Capture the cell that displays the provided text and extract its [x, y] central coordinate. 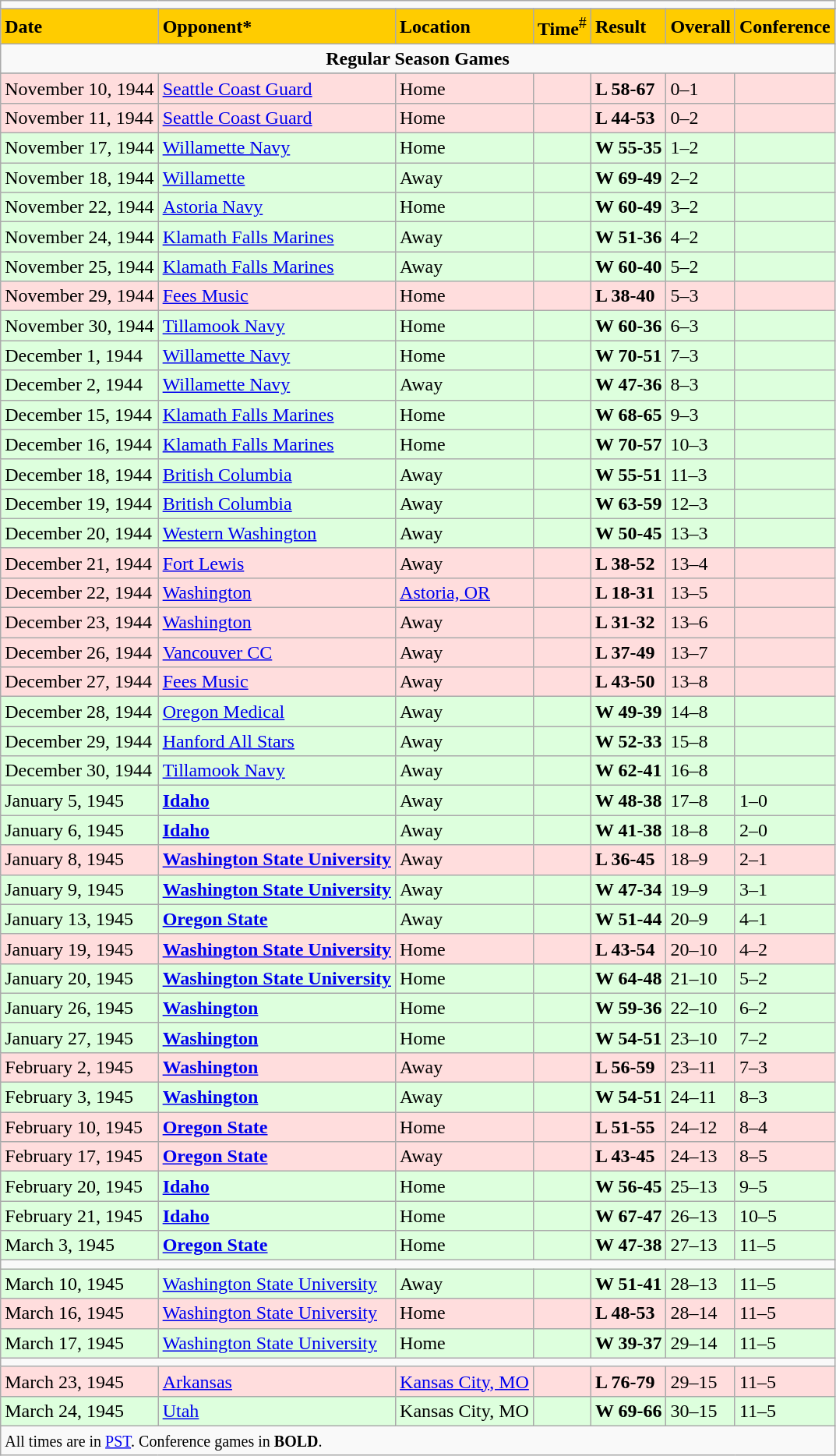
27–13 [700, 1246]
24–12 [700, 1127]
8–5 [785, 1157]
All times are in PST. Conference games in BOLD. [418, 1440]
2–2 [700, 178]
Vancouver CC [277, 652]
W 55-35 [628, 148]
Astoria, OR [464, 592]
W 60-36 [628, 326]
L 18-31 [628, 592]
15–8 [700, 741]
20–9 [700, 919]
Overall [700, 27]
January 20, 1945 [79, 978]
28–14 [700, 1313]
W 55-51 [628, 474]
6–3 [700, 326]
9–3 [700, 415]
25–13 [700, 1186]
W 52-33 [628, 741]
W 51-36 [628, 237]
L 58-67 [628, 88]
February 21, 1945 [79, 1216]
24–11 [700, 1097]
16–8 [700, 771]
November 29, 1944 [79, 296]
14–8 [700, 712]
Oregon Medical [277, 712]
Willamette [277, 178]
30–15 [700, 1411]
5–3 [700, 296]
December 1, 1944 [79, 355]
0–2 [700, 118]
December 27, 1944 [79, 682]
March 17, 1945 [79, 1343]
January 26, 1945 [79, 1008]
L 38-52 [628, 563]
L 76-79 [628, 1381]
7–2 [785, 1037]
26–13 [700, 1216]
13–7 [700, 652]
December 22, 1944 [79, 592]
December 30, 1944 [79, 771]
December 28, 1944 [79, 712]
November 11, 1944 [79, 118]
W 70-57 [628, 444]
Date [79, 27]
Result [628, 27]
23–11 [700, 1067]
November 30, 1944 [79, 326]
W 49-39 [628, 712]
9–5 [785, 1186]
29–15 [700, 1381]
February 17, 1945 [79, 1157]
December 21, 1944 [79, 563]
W 64-48 [628, 978]
W 70-51 [628, 355]
L 48-53 [628, 1313]
18–9 [700, 860]
Western Washington [277, 533]
January 8, 1945 [79, 860]
L 51-55 [628, 1127]
November 25, 1944 [79, 267]
4–1 [785, 919]
January 6, 1945 [79, 830]
December 26, 1944 [79, 652]
Opponent* [277, 27]
W 68-65 [628, 415]
29–14 [700, 1343]
13–8 [700, 682]
Fort Lewis [277, 563]
13–3 [700, 533]
December 29, 1944 [79, 741]
20–10 [700, 949]
19–9 [700, 889]
February 10, 1945 [79, 1127]
Location [464, 27]
13–6 [700, 623]
W 47-36 [628, 385]
12–3 [700, 504]
March 3, 1945 [79, 1246]
December 20, 1944 [79, 533]
11–3 [700, 474]
W 51-41 [628, 1284]
Hanford All Stars [277, 741]
March 10, 1945 [79, 1284]
January 9, 1945 [79, 889]
0–1 [700, 88]
W 39-37 [628, 1343]
January 19, 1945 [79, 949]
March 16, 1945 [79, 1313]
January 13, 1945 [79, 919]
W 67-47 [628, 1216]
22–10 [700, 1008]
Conference [785, 27]
December 15, 1944 [79, 415]
March 23, 1945 [79, 1381]
W 56-45 [628, 1186]
L 37-49 [628, 652]
W 47-38 [628, 1246]
13–5 [700, 592]
24–13 [700, 1157]
December 2, 1944 [79, 385]
Arkansas [277, 1381]
28–13 [700, 1284]
Regular Season Games [418, 58]
L 43-54 [628, 949]
W 69-49 [628, 178]
W 47-34 [628, 889]
8–4 [785, 1127]
L 44-53 [628, 118]
W 50-45 [628, 533]
January 27, 1945 [79, 1037]
W 69-66 [628, 1411]
10–3 [700, 444]
Time# [562, 27]
February 3, 1945 [79, 1097]
W 60-49 [628, 207]
21–10 [700, 978]
W 41-38 [628, 830]
10–5 [785, 1216]
1–0 [785, 800]
W 59-36 [628, 1008]
December 16, 1944 [79, 444]
L 38-40 [628, 296]
December 19, 1944 [79, 504]
W 63-59 [628, 504]
L 36-45 [628, 860]
Utah [277, 1411]
6–2 [785, 1008]
L 56-59 [628, 1067]
1–2 [700, 148]
Astoria Navy [277, 207]
November 24, 1944 [79, 237]
17–8 [700, 800]
2–0 [785, 830]
March 24, 1945 [79, 1411]
18–8 [700, 830]
February 2, 1945 [79, 1067]
L 31-32 [628, 623]
W 48-38 [628, 800]
L 43-50 [628, 682]
W 51-44 [628, 919]
2–1 [785, 860]
February 20, 1945 [79, 1186]
November 10, 1944 [79, 88]
W 60-40 [628, 267]
November 22, 1944 [79, 207]
November 18, 1944 [79, 178]
November 17, 1944 [79, 148]
L 43-45 [628, 1157]
13–4 [700, 563]
3–2 [700, 207]
W 62-41 [628, 771]
December 23, 1944 [79, 623]
January 5, 1945 [79, 800]
December 18, 1944 [79, 474]
23–10 [700, 1037]
3–1 [785, 889]
